Identify which cell holds the provided text, then report its [X, Y] central coordinate. 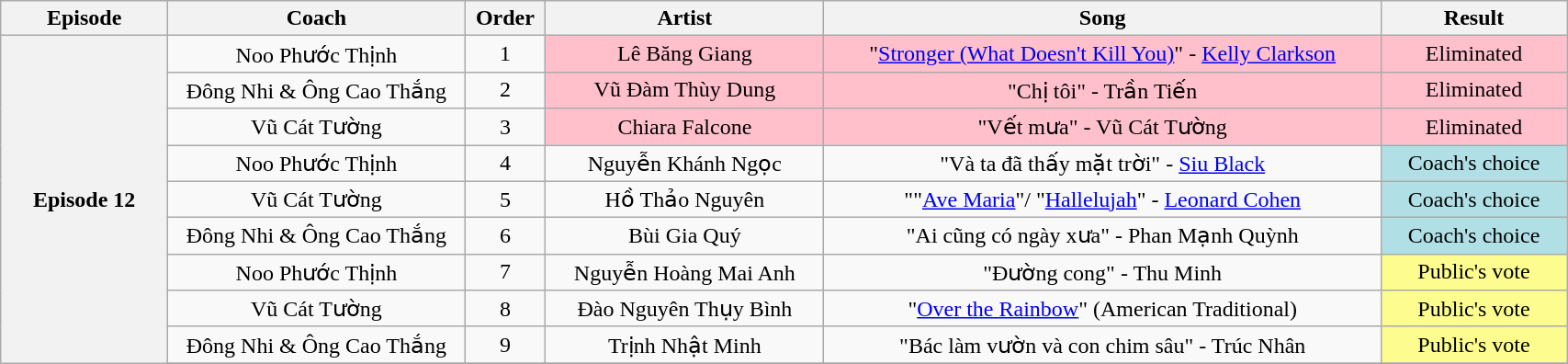
5 [505, 199]
4 [505, 164]
"Chị tôi" - Trần Tiến [1102, 90]
Lê Băng Giang [685, 54]
"Over the Rainbow" (American Traditional) [1102, 309]
Song [1102, 18]
Episode 12 [85, 199]
Result [1473, 18]
Episode [85, 18]
Nguyễn Khánh Ngọc [685, 164]
"Stronger (What Doesn't Kill You)" - Kelly Clarkson [1102, 54]
Order [505, 18]
Trịnh Nhật Minh [685, 345]
""Ave Maria"/ "Hallelujah" - Leonard Cohen [1102, 199]
9 [505, 345]
"Ai cũng có ngày xưa" - Phan Mạnh Quỳnh [1102, 236]
Đào Nguyên Thụy Bình [685, 309]
Bùi Gia Quý [685, 236]
Coach [316, 18]
2 [505, 90]
Nguyễn Hoàng Mai Anh [685, 272]
7 [505, 272]
3 [505, 127]
1 [505, 54]
"Và ta đã thấy mặt trời" - Siu Black [1102, 164]
6 [505, 236]
Artist [685, 18]
"Đường cong" - Thu Minh [1102, 272]
8 [505, 309]
Hồ Thảo Nguyên [685, 199]
Chiara Falcone [685, 127]
"Bác làm vườn và con chim sâu" - Trúc Nhân [1102, 345]
Vũ Đàm Thùy Dung [685, 90]
"Vết mưa" - Vũ Cát Tường [1102, 127]
